For the text-containing cell, return its midpoint in [X, Y] coordinate format. 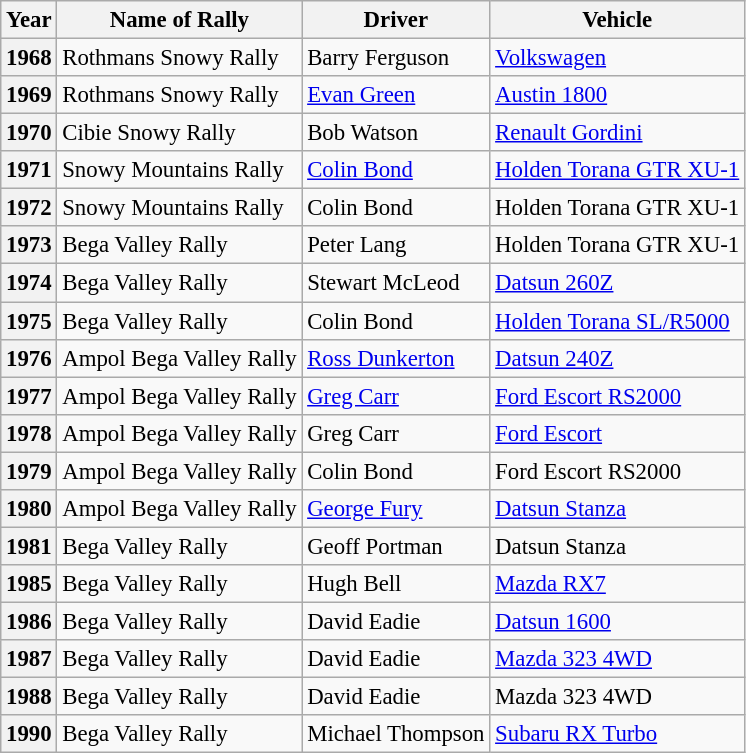
1978 [29, 433]
Vehicle [618, 20]
1986 [29, 621]
1976 [29, 358]
Geoff Portman [396, 546]
Subaru RX Turbo [618, 734]
Year [29, 20]
1973 [29, 245]
Name of Rally [180, 20]
Driver [396, 20]
1987 [29, 659]
1969 [29, 95]
Datsun 240Z [618, 358]
Peter Lang [396, 245]
Datsun 1600 [618, 621]
Datsun 260Z [618, 283]
Mazda RX7 [618, 584]
1990 [29, 734]
Barry Ferguson [396, 58]
1972 [29, 208]
1981 [29, 546]
Evan Green [396, 95]
1975 [29, 321]
Renault Gordini [618, 133]
Bob Watson [396, 133]
1970 [29, 133]
1988 [29, 697]
1977 [29, 396]
Michael Thompson [396, 734]
1985 [29, 584]
1979 [29, 471]
1971 [29, 170]
Ford Escort [618, 433]
Volkswagen [618, 58]
1980 [29, 509]
Holden Torana SL/R5000 [618, 321]
Cibie Snowy Rally [180, 133]
1968 [29, 58]
Stewart McLeod [396, 283]
Ross Dunkerton [396, 358]
George Fury [396, 509]
Austin 1800 [618, 95]
Hugh Bell [396, 584]
1974 [29, 283]
